Provide the (x, y) coordinate of the cell's center where the given text is located.  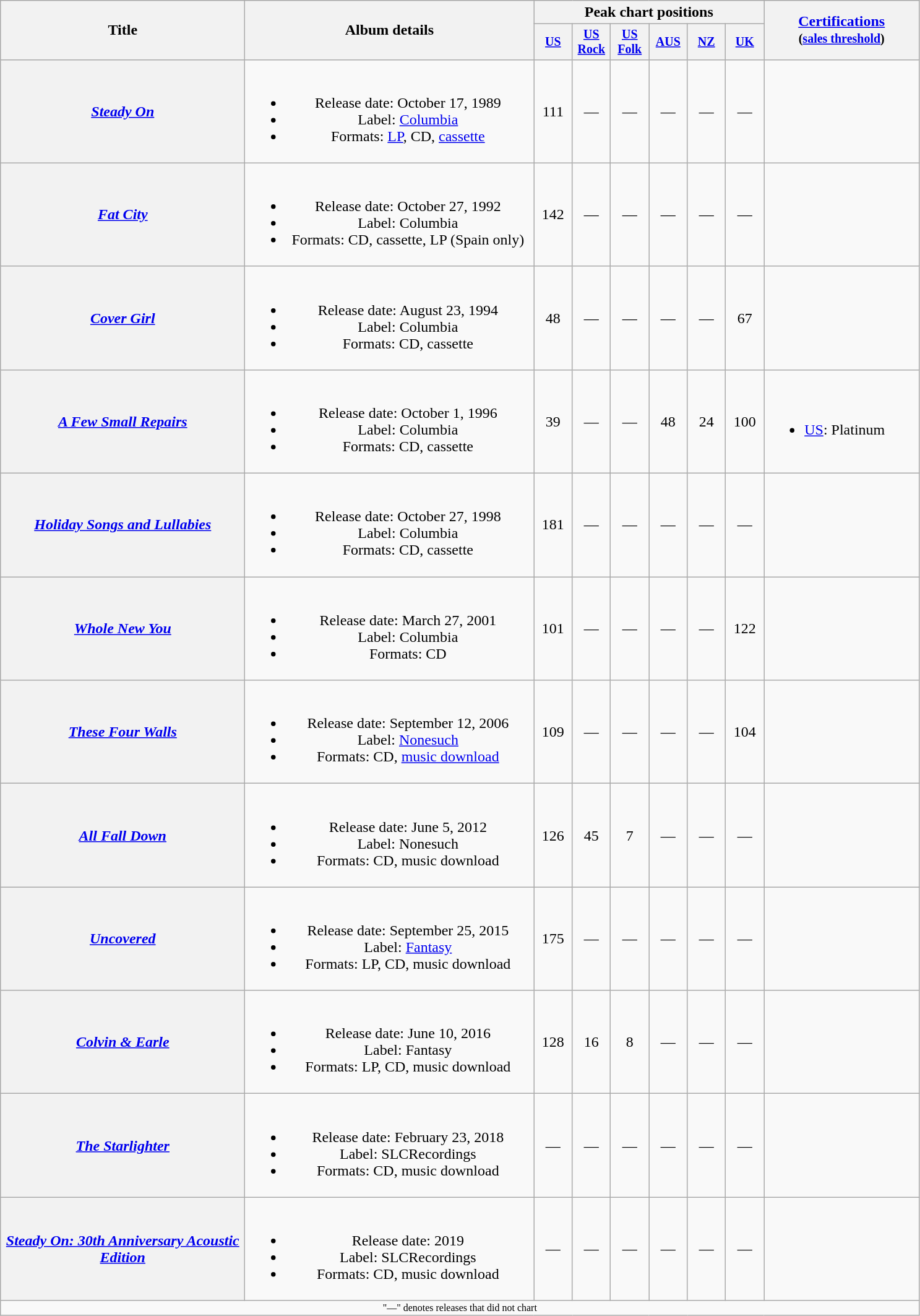
USFolk (630, 42)
Holiday Songs and Lullabies (123, 525)
24 (707, 421)
111 (553, 111)
Release date: February 23, 2018Label: SLCRecordingsFormats: CD, music download (390, 1145)
Fat City (123, 214)
Whole New You (123, 629)
Cover Girl (123, 318)
39 (553, 421)
128 (553, 1042)
All Fall Down (123, 836)
Album details (390, 30)
Release date: October 17, 1989Label: ColumbiaFormats: LP, CD, cassette (390, 111)
Steady On: 30th Anniversary Acoustic Edition (123, 1249)
175 (553, 938)
109 (553, 732)
181 (553, 525)
7 (630, 836)
122 (745, 629)
16 (591, 1042)
Release date: October 1, 1996Label: ColumbiaFormats: CD, cassette (390, 421)
USRock (591, 42)
142 (553, 214)
Title (123, 30)
A Few Small Repairs (123, 421)
Release date: August 23, 1994Label: ColumbiaFormats: CD, cassette (390, 318)
Release date: June 5, 2012Label: NonesuchFormats: CD, music download (390, 836)
Steady On (123, 111)
67 (745, 318)
8 (630, 1042)
Release date: 2019Label: SLCRecordingsFormats: CD, music download (390, 1249)
Release date: June 10, 2016Label: FantasyFormats: LP, CD, music download (390, 1042)
Release date: September 25, 2015Label: FantasyFormats: LP, CD, music download (390, 938)
UK (745, 42)
Colvin & Earle (123, 1042)
104 (745, 732)
AUS (668, 42)
US (553, 42)
Release date: October 27, 1998Label: ColumbiaFormats: CD, cassette (390, 525)
Release date: September 12, 2006Label: NonesuchFormats: CD, music download (390, 732)
Release date: October 27, 1992Label: ColumbiaFormats: CD, cassette, LP (Spain only) (390, 214)
101 (553, 629)
Certifications(sales threshold) (841, 30)
126 (553, 836)
NZ (707, 42)
Release date: March 27, 2001Label: ColumbiaFormats: CD (390, 629)
US: Platinum (841, 421)
Uncovered (123, 938)
These Four Walls (123, 732)
Peak chart positions (649, 12)
45 (591, 836)
The Starlighter (123, 1145)
100 (745, 421)
"—" denotes releases that did not chart (460, 1308)
